For the text-containing cell, return its midpoint in [x, y] coordinate format. 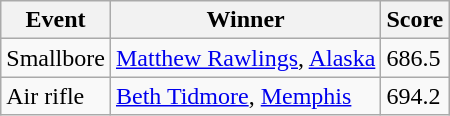
694.2 [415, 96]
Beth Tidmore, Memphis [245, 96]
Smallbore [56, 58]
Event [56, 20]
Air rifle [56, 96]
Matthew Rawlings, Alaska [245, 58]
Score [415, 20]
686.5 [415, 58]
Winner [245, 20]
